From the cell containing the given text, extract its center point as (X, Y) coordinate. 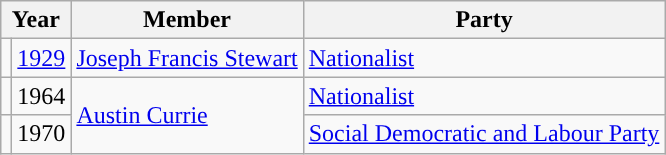
Year (36, 20)
Joseph Francis Stewart (187, 58)
1970 (42, 134)
Party (484, 20)
Social Democratic and Labour Party (484, 134)
1964 (42, 96)
Member (187, 20)
1929 (42, 58)
Austin Currie (187, 115)
